Scan for the cell matching the given text and deliver its [x, y] coordinate at center. 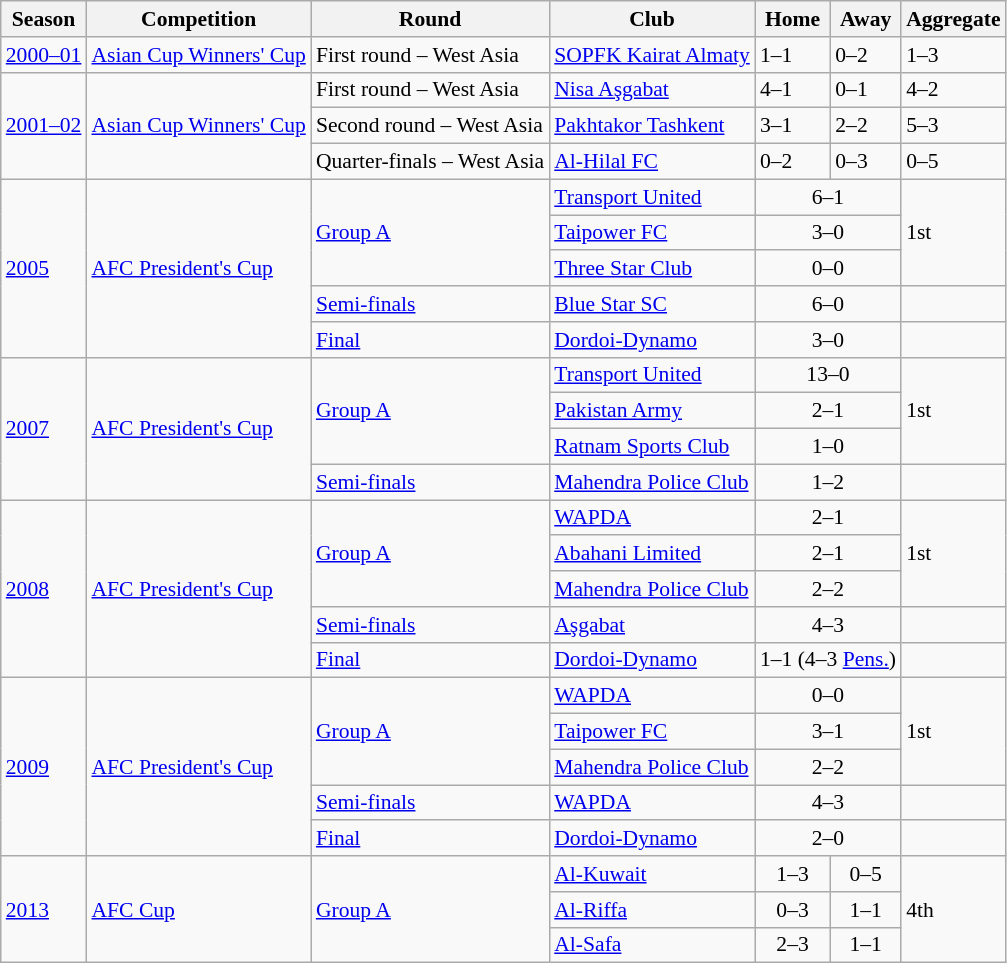
Ratnam Sports Club [652, 447]
Pakistan Army [652, 411]
2–3 [792, 945]
Home [792, 19]
4–2 [953, 90]
Round [430, 19]
Al-Kuwait [652, 874]
2009 [44, 767]
2001–02 [44, 126]
13–0 [828, 375]
AFC Cup [198, 910]
2007 [44, 428]
Quarter-finals – West Asia [430, 162]
Three Star Club [652, 269]
1–2 [828, 482]
Al-Hilal FC [652, 162]
4–1 [792, 90]
Pakhtakor Tashkent [652, 126]
5–3 [953, 126]
1–0 [828, 447]
0–1 [866, 90]
1–1 (4–3 Pens.) [828, 660]
Abahani Limited [652, 554]
2013 [44, 910]
Second round – West Asia [430, 126]
2–0 [828, 839]
Aşgabat [652, 625]
Season [44, 19]
Al-Safa [652, 945]
6–1 [828, 197]
Aggregate [953, 19]
Away [866, 19]
Club [652, 19]
2005 [44, 268]
Blue Star SC [652, 304]
SOPFK Kairat Almaty [652, 55]
4th [953, 910]
Al-Riffa [652, 910]
Competition [198, 19]
Nisa Aşgabat [652, 90]
2000–01 [44, 55]
6–0 [828, 304]
2008 [44, 589]
